Locate the cell with the specified text and output its [x, y] center coordinate. 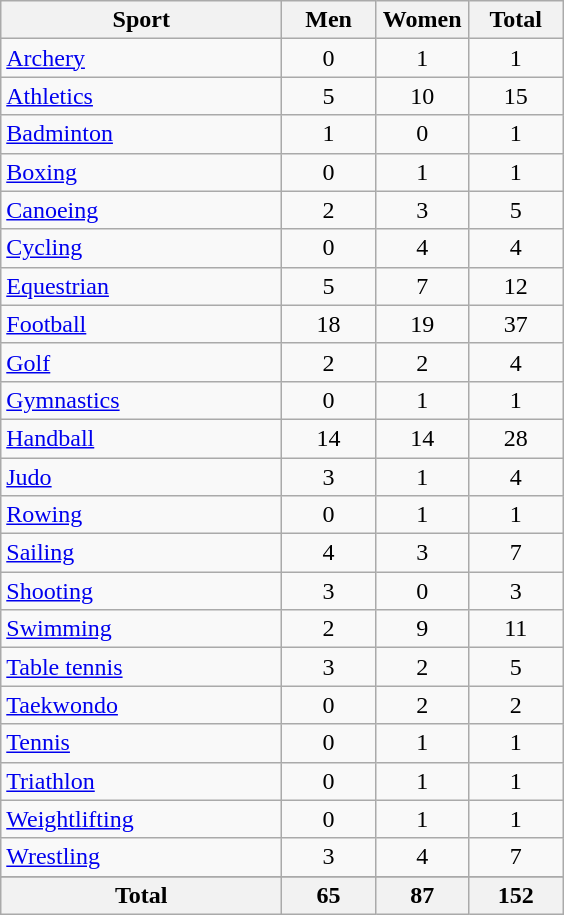
65 [329, 895]
Table tennis [142, 667]
Golf [142, 362]
Handball [142, 438]
9 [422, 629]
Rowing [142, 515]
Football [142, 324]
Athletics [142, 96]
Weightlifting [142, 819]
28 [516, 438]
Equestrian [142, 286]
12 [516, 286]
Archery [142, 58]
Women [422, 20]
Taekwondo [142, 705]
152 [516, 895]
18 [329, 324]
11 [516, 629]
10 [422, 96]
Gymnastics [142, 400]
Triathlon [142, 781]
Cycling [142, 248]
87 [422, 895]
Shooting [142, 591]
Canoeing [142, 210]
Badminton [142, 134]
19 [422, 324]
Men [329, 20]
Judo [142, 477]
15 [516, 96]
Sport [142, 20]
Wrestling [142, 857]
Boxing [142, 172]
37 [516, 324]
Sailing [142, 553]
Swimming [142, 629]
Tennis [142, 743]
